Provide the [X, Y] coordinate of the cell's center where the given text is located.  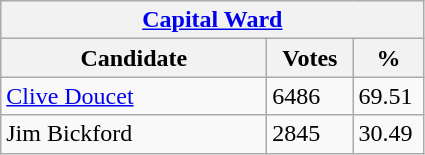
Capital Ward [212, 20]
6486 [310, 96]
69.51 [388, 96]
Votes [310, 58]
30.49 [388, 134]
Candidate [134, 58]
2845 [310, 134]
Jim Bickford [134, 134]
% [388, 58]
Clive Doucet [134, 96]
